Pinpoint the cell where the given text exists, returning its (X, Y) midpoint coordinate. 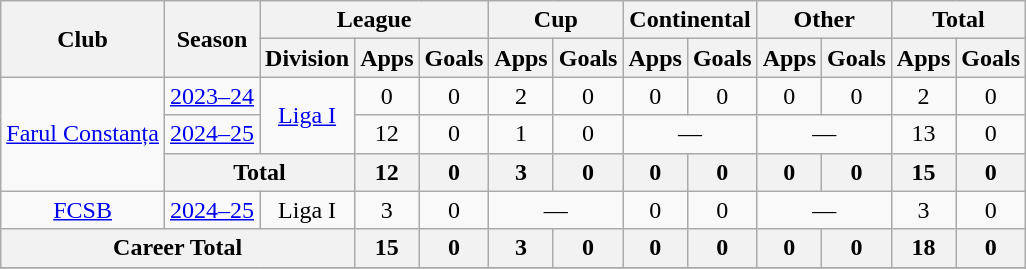
Season (212, 39)
League (374, 20)
Division (308, 58)
Continental (690, 20)
18 (923, 248)
Cup (556, 20)
FCSB (83, 210)
Farul Constanța (83, 134)
Club (83, 39)
13 (923, 134)
Other (824, 20)
Career Total (178, 248)
1 (521, 134)
2023–24 (212, 96)
